Capture the cell that displays the provided text and extract its [x, y] central coordinate. 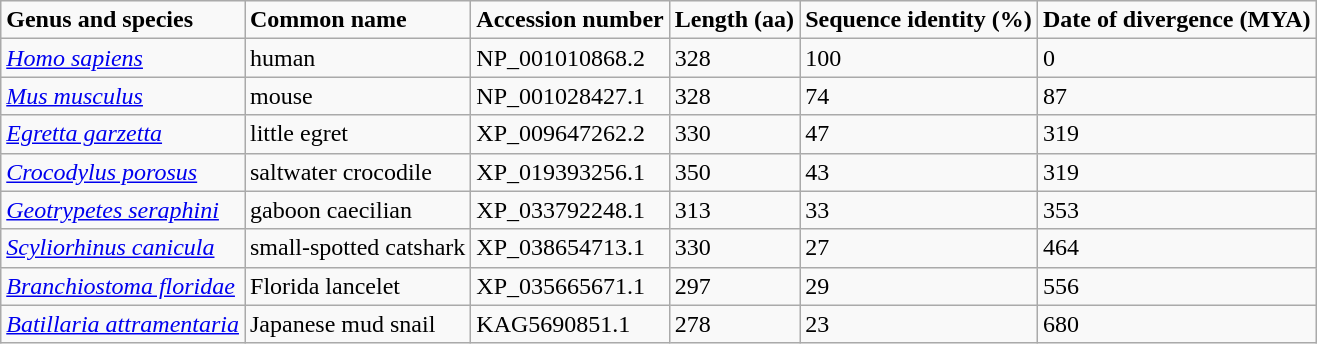
47 [919, 134]
680 [1176, 324]
43 [919, 172]
23 [919, 324]
Sequence identity (%) [919, 20]
saltwater crocodile [357, 172]
Scyliorhinus canicula [123, 248]
Batillaria attramentaria [123, 324]
NP_001010868.2 [570, 58]
87 [1176, 96]
gaboon caecilian [357, 210]
NP_001028427.1 [570, 96]
Egretta garzetta [123, 134]
XP_038654713.1 [570, 248]
little egret [357, 134]
100 [919, 58]
464 [1176, 248]
33 [919, 210]
Geotrypetes seraphini [123, 210]
small-spotted catshark [357, 248]
Homo sapiens [123, 58]
Mus musculus [123, 96]
XP_033792248.1 [570, 210]
Florida lancelet [357, 286]
Length (aa) [734, 20]
Japanese mud snail [357, 324]
278 [734, 324]
313 [734, 210]
Common name [357, 20]
Genus and species [123, 20]
XP_035665671.1 [570, 286]
556 [1176, 286]
Date of divergence (MYA) [1176, 20]
29 [919, 286]
Branchiostoma floridae [123, 286]
0 [1176, 58]
mouse [357, 96]
human [357, 58]
Crocodylus porosus [123, 172]
KAG5690851.1 [570, 324]
297 [734, 286]
350 [734, 172]
XP_009647262.2 [570, 134]
XP_019393256.1 [570, 172]
Accession number [570, 20]
74 [919, 96]
27 [919, 248]
353 [1176, 210]
